Scan for the cell matching the given text and deliver its [x, y] coordinate at center. 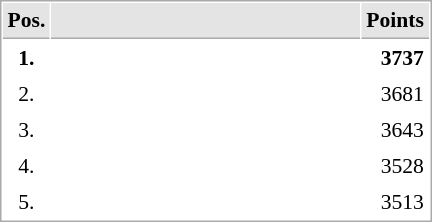
3528 [396, 165]
Pos. [26, 21]
3513 [396, 201]
4. [26, 165]
Points [396, 21]
3681 [396, 93]
1. [26, 57]
5. [26, 201]
2. [26, 93]
3. [26, 129]
3643 [396, 129]
3737 [396, 57]
